Return (x, y) of the center of cell containing provided text 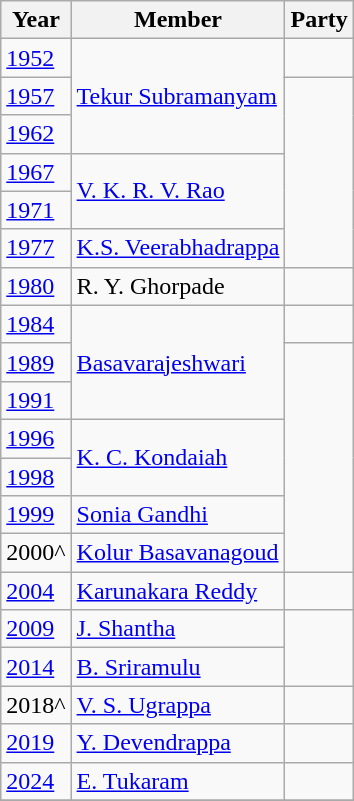
2018^ (36, 705)
E. Tukaram (178, 781)
1996 (36, 438)
K. C. Kondaiah (178, 457)
Tekur Subramanyam (178, 96)
Year (36, 20)
2014 (36, 667)
2004 (36, 591)
B. Sriramulu (178, 667)
1971 (36, 210)
Kolur Basavanagoud (178, 553)
R. Y. Ghorpade (178, 286)
Party (319, 20)
J. Shantha (178, 629)
1980 (36, 286)
1989 (36, 362)
2009 (36, 629)
Sonia Gandhi (178, 515)
2000^ (36, 553)
Basavarajeshwari (178, 362)
V. K. R. V. Rao (178, 191)
1957 (36, 96)
1952 (36, 58)
Member (178, 20)
1998 (36, 477)
2024 (36, 781)
1977 (36, 248)
1967 (36, 172)
1984 (36, 324)
Karunakara Reddy (178, 591)
Y. Devendrappa (178, 743)
1962 (36, 134)
K.S. Veerabhadrappa (178, 248)
V. S. Ugrappa (178, 705)
1991 (36, 400)
2019 (36, 743)
1999 (36, 515)
